Locate the cell with the specified text and output its [x, y] center coordinate. 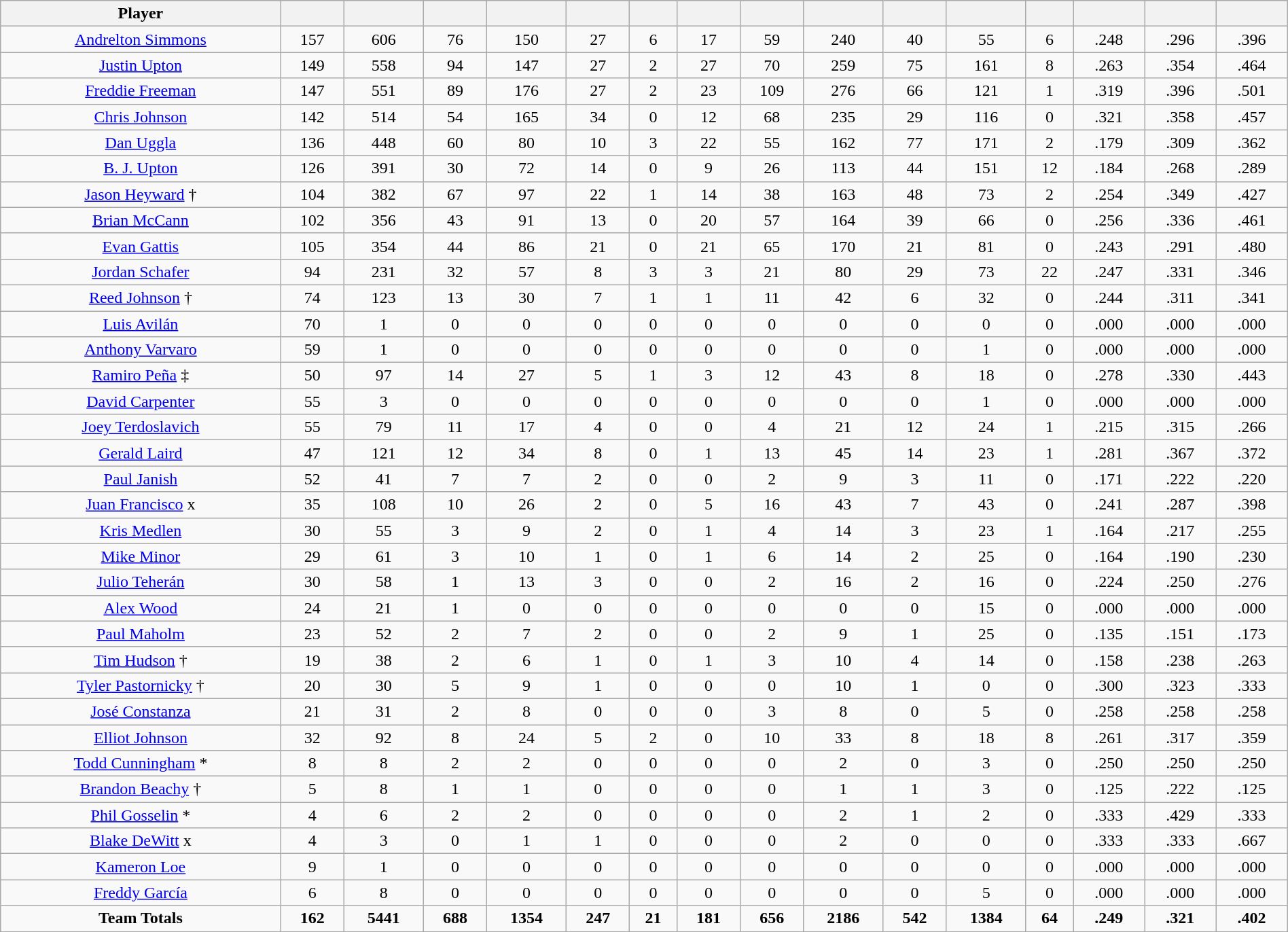
Freddie Freeman [141, 91]
.158 [1109, 660]
72 [527, 168]
259 [844, 65]
.249 [1109, 918]
Brandon Beachy † [141, 789]
Dan Uggla [141, 143]
David Carpenter [141, 401]
40 [914, 39]
91 [527, 220]
.224 [1109, 582]
.278 [1109, 376]
.323 [1181, 685]
102 [312, 220]
235 [844, 117]
.398 [1251, 505]
.296 [1181, 39]
.461 [1251, 220]
Brian McCann [141, 220]
81 [986, 246]
Anthony Varvaro [141, 350]
.311 [1181, 298]
1354 [527, 918]
.367 [1181, 453]
231 [383, 272]
151 [986, 168]
.238 [1181, 660]
356 [383, 220]
Jason Heyward † [141, 194]
Player [141, 14]
.354 [1181, 65]
247 [598, 918]
136 [312, 143]
.217 [1181, 531]
Elliot Johnson [141, 737]
.309 [1181, 143]
.247 [1109, 272]
.151 [1181, 634]
Julio Teherán [141, 582]
150 [527, 39]
79 [383, 427]
149 [312, 65]
58 [383, 582]
.281 [1109, 453]
.248 [1109, 39]
.443 [1251, 376]
157 [312, 39]
.372 [1251, 453]
.261 [1109, 737]
61 [383, 556]
656 [772, 918]
Freddy García [141, 893]
181 [708, 918]
.319 [1109, 91]
Tim Hudson † [141, 660]
.135 [1109, 634]
.171 [1109, 479]
Kris Medlen [141, 531]
108 [383, 505]
Ramiro Peña ‡ [141, 376]
.346 [1251, 272]
45 [844, 453]
.179 [1109, 143]
.255 [1251, 531]
.480 [1251, 246]
170 [844, 246]
1384 [986, 918]
.291 [1181, 246]
.276 [1251, 582]
.402 [1251, 918]
.220 [1251, 479]
75 [914, 65]
354 [383, 246]
Paul Maholm [141, 634]
Alex Wood [141, 608]
Team Totals [141, 918]
48 [914, 194]
Tyler Pastornicky † [141, 685]
Mike Minor [141, 556]
.241 [1109, 505]
.341 [1251, 298]
163 [844, 194]
Andrelton Simmons [141, 39]
54 [455, 117]
382 [383, 194]
86 [527, 246]
.336 [1181, 220]
5441 [383, 918]
Kameron Loe [141, 867]
104 [312, 194]
Justin Upton [141, 65]
Jordan Schafer [141, 272]
.317 [1181, 737]
.330 [1181, 376]
391 [383, 168]
92 [383, 737]
171 [986, 143]
19 [312, 660]
Todd Cunningham * [141, 764]
Reed Johnson † [141, 298]
.667 [1251, 841]
89 [455, 91]
.358 [1181, 117]
.243 [1109, 246]
688 [455, 918]
.254 [1109, 194]
113 [844, 168]
.429 [1181, 815]
161 [986, 65]
Gerald Laird [141, 453]
116 [986, 117]
65 [772, 246]
39 [914, 220]
.190 [1181, 556]
50 [312, 376]
77 [914, 143]
105 [312, 246]
José Constanza [141, 711]
.173 [1251, 634]
.266 [1251, 427]
164 [844, 220]
.359 [1251, 737]
142 [312, 117]
.287 [1181, 505]
2186 [844, 918]
74 [312, 298]
Luis Avilán [141, 324]
Blake DeWitt x [141, 841]
15 [986, 608]
Evan Gattis [141, 246]
68 [772, 117]
47 [312, 453]
31 [383, 711]
35 [312, 505]
123 [383, 298]
.315 [1181, 427]
176 [527, 91]
Paul Janish [141, 479]
.300 [1109, 685]
558 [383, 65]
.230 [1251, 556]
240 [844, 39]
.184 [1109, 168]
276 [844, 91]
551 [383, 91]
126 [312, 168]
64 [1049, 918]
.457 [1251, 117]
.215 [1109, 427]
.427 [1251, 194]
Chris Johnson [141, 117]
448 [383, 143]
165 [527, 117]
606 [383, 39]
.501 [1251, 91]
109 [772, 91]
.349 [1181, 194]
B. J. Upton [141, 168]
67 [455, 194]
514 [383, 117]
.464 [1251, 65]
Joey Terdoslavich [141, 427]
.362 [1251, 143]
542 [914, 918]
.244 [1109, 298]
.331 [1181, 272]
Juan Francisco x [141, 505]
60 [455, 143]
.268 [1181, 168]
41 [383, 479]
.256 [1109, 220]
.289 [1251, 168]
76 [455, 39]
33 [844, 737]
Phil Gosselin * [141, 815]
42 [844, 298]
